Provide the [x, y] coordinate of the cell's center where the given text is located.  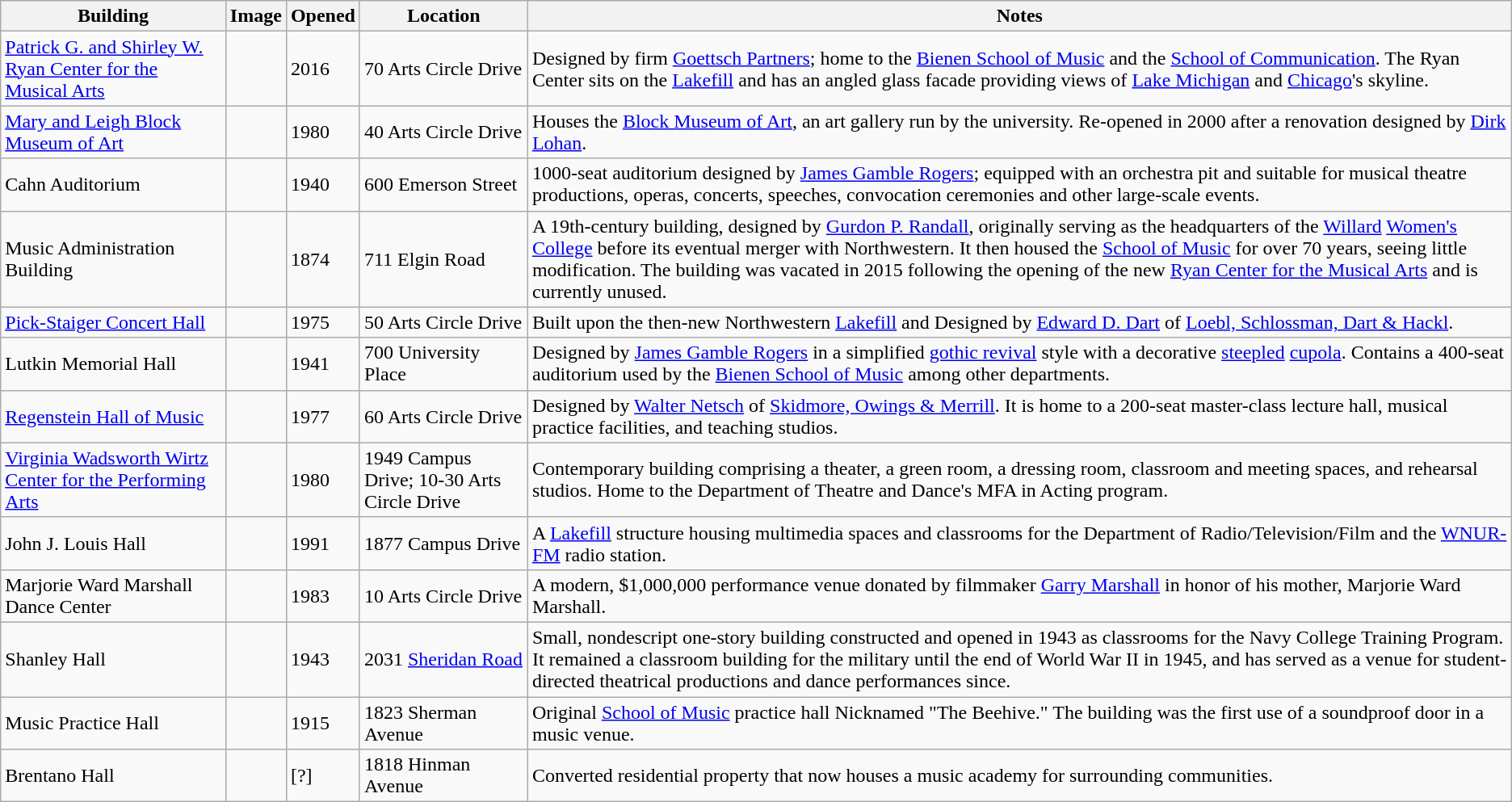
600 Emerson Street [443, 184]
60 Arts Circle Drive [443, 417]
[?] [323, 775]
Converted residential property that now houses a music academy for surrounding communities. [1019, 775]
711 Elgin Road [443, 258]
Pick-Staiger Concert Hall [113, 322]
1915 [323, 722]
1823 Sherman Avenue [443, 722]
Image [255, 16]
Cahn Auditorium [113, 184]
Virginia Wadsworth Wirtz Center for the Performing Arts [113, 480]
1877 Campus Drive [443, 543]
2016 [323, 69]
1818 Hinman Avenue [443, 775]
Regenstein Hall of Music [113, 417]
10 Arts Circle Drive [443, 596]
40 Arts Circle Drive [443, 132]
50 Arts Circle Drive [443, 322]
1943 [323, 659]
1949 Campus Drive; 10-30 Arts Circle Drive [443, 480]
A Lakefill structure housing multimedia spaces and classrooms for the Department of Radio/Television/Film and the WNUR-FM radio station. [1019, 543]
John J. Louis Hall [113, 543]
1977 [323, 417]
Notes [1019, 16]
Music Practice Hall [113, 722]
Opened [323, 16]
Houses the Block Museum of Art, an art gallery run by the university. Re-opened in 2000 after a renovation designed by Dirk Lohan. [1019, 132]
2031 Sheridan Road [443, 659]
Location [443, 16]
Building [113, 16]
Marjorie Ward Marshall Dance Center [113, 596]
1983 [323, 596]
1941 [323, 363]
1991 [323, 543]
Original School of Music practice hall Nicknamed "The Beehive." The building was the first use of a soundproof door in a music venue. [1019, 722]
Music Administration Building [113, 258]
1940 [323, 184]
1975 [323, 322]
Brentano Hall [113, 775]
Patrick G. and Shirley W. Ryan Center for the Musical Arts [113, 69]
70 Arts Circle Drive [443, 69]
Mary and Leigh Block Museum of Art [113, 132]
1874 [323, 258]
700 University Place [443, 363]
Built upon the then-new Northwestern Lakefill and Designed by Edward D. Dart of Loebl, Schlossman, Dart & Hackl. [1019, 322]
Shanley Hall [113, 659]
Lutkin Memorial Hall [113, 363]
A modern, $1,000,000 performance venue donated by filmmaker Garry Marshall in honor of his mother, Marjorie Ward Marshall. [1019, 596]
